Return (x, y) of the center of cell containing provided text 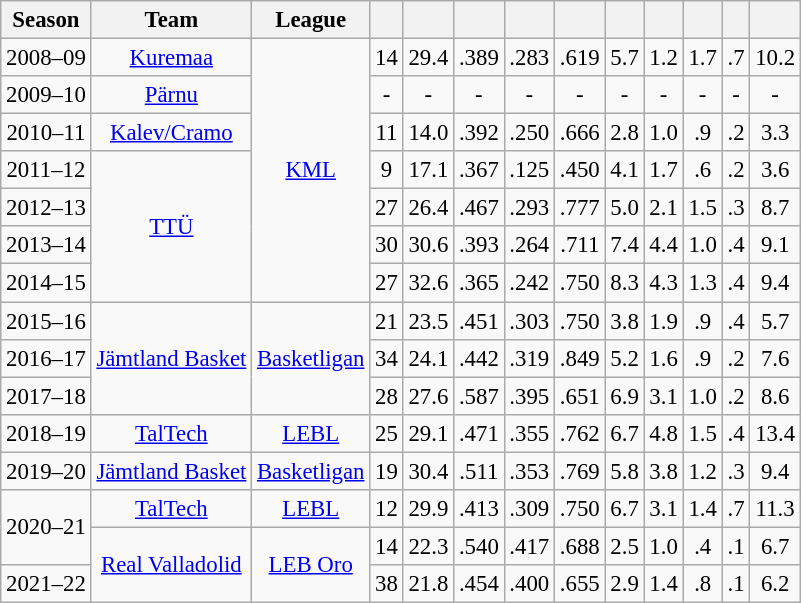
2.1 (664, 208)
.353 (529, 471)
.400 (529, 584)
.355 (529, 433)
3.6 (775, 170)
2017–18 (46, 396)
.442 (479, 358)
4.3 (664, 283)
Season (46, 20)
7.4 (624, 245)
2.8 (624, 133)
.365 (479, 283)
2016–17 (46, 358)
2012–13 (46, 208)
.6 (702, 170)
.769 (580, 471)
9 (386, 170)
2018–19 (46, 433)
13.4 (775, 433)
.283 (529, 58)
30 (386, 245)
LEB Oro (311, 564)
30.6 (428, 245)
2015–16 (46, 321)
.389 (479, 58)
27.6 (428, 396)
2013–14 (46, 245)
.309 (529, 509)
.849 (580, 358)
.367 (479, 170)
25 (386, 433)
21 (386, 321)
Kalev/Cramo (172, 133)
.293 (529, 208)
.666 (580, 133)
.511 (479, 471)
1.3 (702, 283)
5.2 (624, 358)
24.1 (428, 358)
.125 (529, 170)
8.6 (775, 396)
4.4 (664, 245)
2019–20 (46, 471)
.540 (479, 546)
29.1 (428, 433)
3.3 (775, 133)
26.4 (428, 208)
2010–11 (46, 133)
5.8 (624, 471)
17.1 (428, 170)
12 (386, 509)
KML (311, 170)
14.0 (428, 133)
.619 (580, 58)
8.7 (775, 208)
2011–12 (46, 170)
28 (386, 396)
21.8 (428, 584)
4.8 (664, 433)
.392 (479, 133)
.319 (529, 358)
.395 (529, 396)
.711 (580, 245)
.8 (702, 584)
.651 (580, 396)
23.5 (428, 321)
2009–10 (46, 95)
2021–22 (46, 584)
.413 (479, 509)
.777 (580, 208)
.417 (529, 546)
.762 (580, 433)
11.3 (775, 509)
2.9 (624, 584)
2008–09 (46, 58)
22.3 (428, 546)
.242 (529, 283)
Real Valladolid (172, 564)
10.2 (775, 58)
.250 (529, 133)
6.2 (775, 584)
.451 (479, 321)
1.9 (664, 321)
19 (386, 471)
Pärnu (172, 95)
.264 (529, 245)
1.6 (664, 358)
38 (386, 584)
.655 (580, 584)
11 (386, 133)
Kuremaa (172, 58)
.471 (479, 433)
.688 (580, 546)
30.4 (428, 471)
7.6 (775, 358)
9.1 (775, 245)
.587 (479, 396)
34 (386, 358)
4.1 (624, 170)
32.6 (428, 283)
TTÜ (172, 226)
.454 (479, 584)
2.5 (624, 546)
2014–15 (46, 283)
.450 (580, 170)
.467 (479, 208)
29.4 (428, 58)
League (311, 20)
8.3 (624, 283)
.303 (529, 321)
6.9 (624, 396)
29.9 (428, 509)
.393 (479, 245)
Team (172, 20)
2020–21 (46, 528)
5.0 (624, 208)
